Search for the cell housing the specified text and yield its [X, Y] center coordinate. 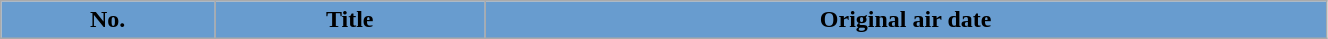
Title [350, 20]
No. [108, 20]
Original air date [906, 20]
